Find where the given text appears and provide that cell's center as [x, y] coordinate. 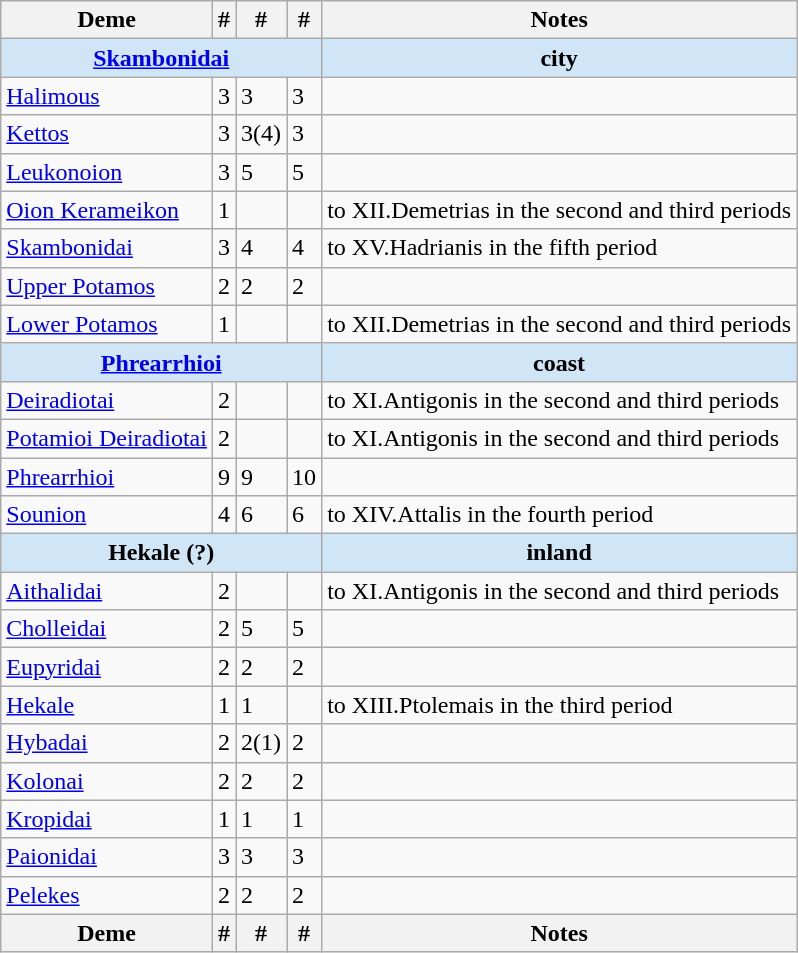
3(4) [262, 134]
Leukonoion [107, 172]
Hekale (?) [162, 553]
Potamioi Deiradiotai [107, 438]
to XIII.Ptolemais in the third period [560, 705]
Halimous [107, 96]
Hekale [107, 705]
Oion Kerameikon [107, 210]
city [560, 58]
2(1) [262, 743]
inland [560, 553]
10 [304, 477]
to XIV.Attalis in the fourth period [560, 515]
Paionidai [107, 857]
Kolonai [107, 781]
to XV.Hadrianis in the fifth period [560, 248]
Deiradiotai [107, 400]
Upper Potamos [107, 286]
Sounion [107, 515]
Lower Potamos [107, 324]
Aithalidai [107, 591]
Hybadai [107, 743]
Kettos [107, 134]
Eupyridai [107, 667]
Kropidai [107, 819]
Cholleidai [107, 629]
coast [560, 362]
Pelekes [107, 895]
